Determine the (x, y) coordinate at the center of the cell enclosing the given text.  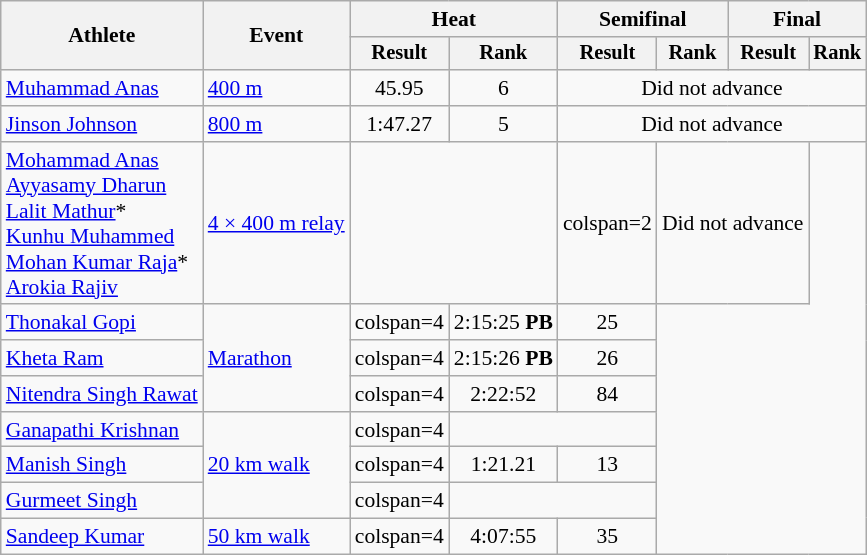
Semifinal (643, 19)
Final (797, 19)
Gurmeet Singh (102, 501)
Mohammad AnasAyyasamy DharunLalit Mathur*Kunhu MuhammedMohan Kumar Raja*Arokia Rajiv (102, 224)
45.95 (400, 88)
13 (608, 465)
800 m (276, 124)
50 km walk (276, 537)
25 (608, 323)
4 × 400 m relay (276, 224)
5 (504, 124)
6 (504, 88)
colspan=2 (608, 224)
Sandeep Kumar (102, 537)
1:21.21 (504, 465)
400 m (276, 88)
Thonakal Gopi (102, 323)
Marathon (276, 358)
1:47.27 (400, 124)
2:15:25 PB (504, 323)
2:22:52 (504, 394)
20 km walk (276, 466)
26 (608, 358)
Jinson Johnson (102, 124)
84 (608, 394)
Ganapathi Krishnan (102, 430)
Manish Singh (102, 465)
Nitendra Singh Rawat (102, 394)
Event (276, 36)
Heat (454, 19)
Kheta Ram (102, 358)
35 (608, 537)
4:07:55 (504, 537)
2:15:26 PB (504, 358)
Muhammad Anas (102, 88)
Athlete (102, 36)
